Output the (X, Y) coordinate of the center of the cell containing the given text.  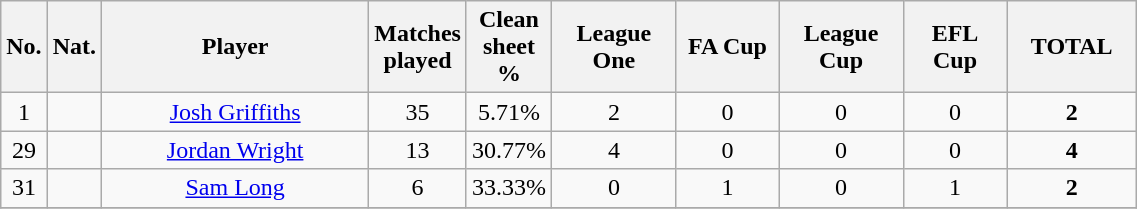
FA Cup (727, 47)
Player (236, 47)
29 (24, 150)
Sam Long (236, 188)
5.71% (508, 112)
Jordan Wright (236, 150)
League One (614, 47)
No. (24, 47)
30.77% (508, 150)
League Cup (842, 47)
35 (418, 112)
31 (24, 188)
33.33% (508, 188)
Josh Griffiths (236, 112)
EFL Cup (954, 47)
TOTAL (1072, 47)
6 (418, 188)
Nat. (74, 47)
Matches played (418, 47)
13 (418, 150)
Clean sheet % (508, 47)
